Locate the cell with the specified text and output its (x, y) center coordinate. 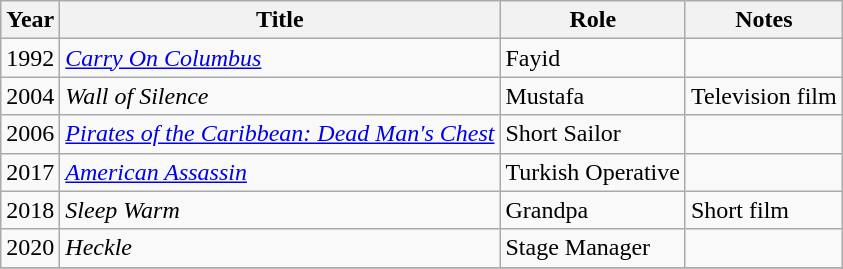
Short Sailor (593, 134)
Notes (764, 20)
Role (593, 20)
American Assassin (280, 172)
2020 (30, 248)
Short film (764, 210)
Title (280, 20)
Fayid (593, 58)
2004 (30, 96)
Mustafa (593, 96)
2017 (30, 172)
Turkish Operative (593, 172)
Pirates of the Caribbean: Dead Man's Chest (280, 134)
2018 (30, 210)
Television film (764, 96)
1992 (30, 58)
2006 (30, 134)
Stage Manager (593, 248)
Heckle (280, 248)
Sleep Warm (280, 210)
Wall of Silence (280, 96)
Grandpa (593, 210)
Year (30, 20)
Carry On Columbus (280, 58)
